Scan for the cell matching the given text and deliver its (X, Y) coordinate at center. 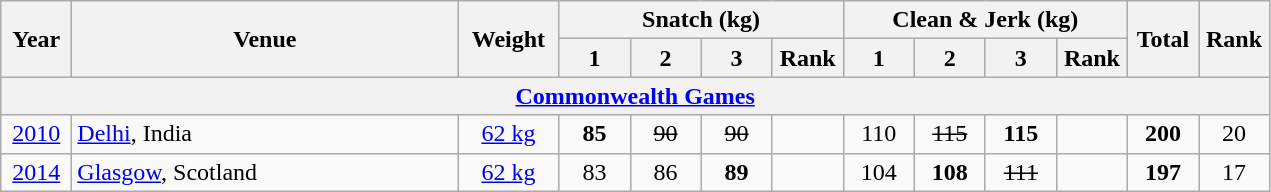
104 (878, 172)
Clean & Jerk (kg) (985, 20)
197 (1162, 172)
Snatch (kg) (701, 20)
Delhi, India (265, 134)
110 (878, 134)
108 (950, 172)
85 (594, 134)
Weight (508, 39)
Year (36, 39)
83 (594, 172)
2014 (36, 172)
20 (1234, 134)
200 (1162, 134)
89 (736, 172)
17 (1234, 172)
Glasgow, Scotland (265, 172)
Venue (265, 39)
111 (1020, 172)
2010 (36, 134)
Total (1162, 39)
86 (666, 172)
Commonwealth Games (636, 96)
